Return (x, y) of the center of cell containing provided text 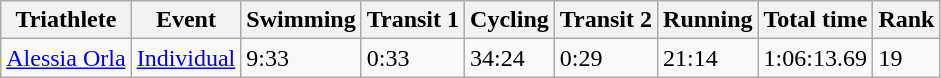
21:14 (708, 58)
Total time (816, 20)
19 (906, 58)
Transit 2 (606, 20)
Alessia Orla (66, 58)
Running (708, 20)
9:33 (301, 58)
1:06:13.69 (816, 58)
Cycling (510, 20)
Triathlete (66, 20)
34:24 (510, 58)
Event (186, 20)
Swimming (301, 20)
Rank (906, 20)
0:29 (606, 58)
Transit 1 (412, 20)
Individual (186, 58)
0:33 (412, 58)
